Capture the cell that displays the provided text and extract its (X, Y) central coordinate. 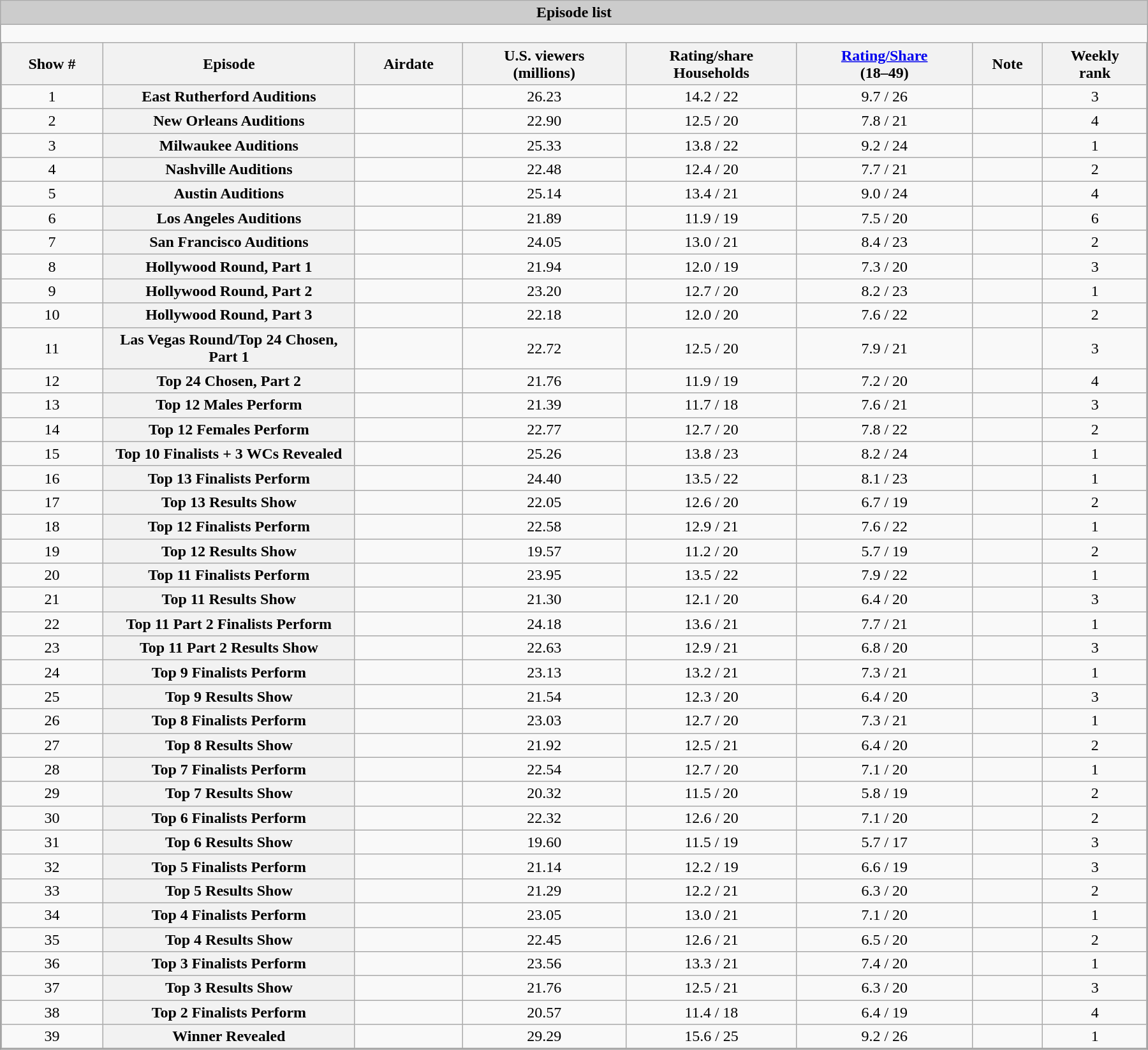
Top 7 Results Show (228, 794)
7.6 / 21 (884, 405)
Airdate (408, 64)
Top 12 Finalists Perform (228, 526)
22.45 (545, 940)
11.4 / 18 (712, 1012)
13 (52, 405)
12.0 / 19 (712, 267)
5.8 / 19 (884, 794)
38 (52, 1012)
7.5 / 20 (884, 218)
Top 13 Results Show (228, 502)
33 (52, 891)
20 (52, 575)
21.29 (545, 891)
Rating/Share(18–49) (884, 64)
12.4 / 20 (712, 170)
Hollywood Round, Part 2 (228, 291)
Top 3 Results Show (228, 988)
21.54 (545, 697)
Top 9 Finalists Perform (228, 672)
31 (52, 842)
21.94 (545, 267)
Milwaukee Auditions (228, 145)
5.7 / 19 (884, 551)
10 (52, 315)
29 (52, 794)
21.30 (545, 600)
Top 12 Males Perform (228, 405)
9.0 / 24 (884, 194)
Episode (228, 64)
8.4 / 23 (884, 242)
6.5 / 20 (884, 940)
Top 6 Finalists Perform (228, 818)
21.14 (545, 866)
29.29 (545, 1037)
25.26 (545, 454)
6.7 / 19 (884, 502)
7.3 / 20 (884, 267)
12.2 / 19 (712, 866)
7 (52, 242)
22.77 (545, 429)
19.60 (545, 842)
37 (52, 988)
Top 4 Finalists Perform (228, 915)
Top 4 Results Show (228, 940)
Winner Revealed (228, 1037)
12.1 / 20 (712, 600)
Hollywood Round, Part 1 (228, 267)
32 (52, 866)
Los Angeles Auditions (228, 218)
Top 7 Finalists Perform (228, 769)
13.2 / 21 (712, 672)
Top 24 Chosen, Part 2 (228, 381)
7.2 / 20 (884, 381)
35 (52, 940)
19 (52, 551)
24.40 (545, 478)
Show # (52, 64)
Las Vegas Round/Top 24 Chosen, Part 1 (228, 348)
21.89 (545, 218)
23.13 (545, 672)
13.8 / 23 (712, 454)
15 (52, 454)
11.7 / 18 (712, 405)
23.03 (545, 721)
6.4 / 19 (884, 1012)
9.2 / 26 (884, 1037)
25 (52, 697)
14 (52, 429)
30 (52, 818)
13.3 / 21 (712, 964)
12.6 / 21 (712, 940)
6.8 / 20 (884, 648)
Top 5 Results Show (228, 891)
Top 2 Finalists Perform (228, 1012)
23.56 (545, 964)
23.20 (545, 291)
12 (52, 381)
11.5 / 20 (712, 794)
12.0 / 20 (712, 315)
27 (52, 745)
8.1 / 23 (884, 478)
28 (52, 769)
Top 11 Results Show (228, 600)
13.4 / 21 (712, 194)
22.63 (545, 648)
Top 8 Finalists Perform (228, 721)
New Orleans Auditions (228, 121)
25.33 (545, 145)
Top 5 Finalists Perform (228, 866)
26.23 (545, 96)
36 (52, 964)
24 (52, 672)
Hollywood Round, Part 3 (228, 315)
Nashville Auditions (228, 170)
Top 12 Females Perform (228, 429)
13.8 / 22 (712, 145)
12.3 / 20 (712, 697)
Top 3 Finalists Perform (228, 964)
19.57 (545, 551)
22.58 (545, 526)
Note (1008, 64)
11.2 / 20 (712, 551)
Episode list (574, 13)
9 (52, 291)
Top 13 Finalists Perform (228, 478)
26 (52, 721)
21 (52, 600)
23.95 (545, 575)
14.2 / 22 (712, 96)
Top 9 Results Show (228, 697)
24.05 (545, 242)
6.6 / 19 (884, 866)
7.9 / 22 (884, 575)
23 (52, 648)
8.2 / 23 (884, 291)
U.S. viewers(millions) (545, 64)
22.54 (545, 769)
Top 11 Part 2 Results Show (228, 648)
22.48 (545, 170)
12.2 / 21 (712, 891)
Top 12 Results Show (228, 551)
16 (52, 478)
8.2 / 24 (884, 454)
15.6 / 25 (712, 1037)
17 (52, 502)
Austin Auditions (228, 194)
San Francisco Auditions (228, 242)
11 (52, 348)
7.9 / 21 (884, 348)
34 (52, 915)
Top 11 Part 2 Finalists Perform (228, 624)
7.8 / 21 (884, 121)
23.05 (545, 915)
22.05 (545, 502)
22.32 (545, 818)
Top 6 Results Show (228, 842)
Top 10 Finalists + 3 WCs Revealed (228, 454)
22 (52, 624)
11.5 / 19 (712, 842)
21.39 (545, 405)
24.18 (545, 624)
Top 11 Finalists Perform (228, 575)
Rating/shareHouseholds (712, 64)
20.57 (545, 1012)
5.7 / 17 (884, 842)
5 (52, 194)
9.7 / 26 (884, 96)
22.18 (545, 315)
21.92 (545, 745)
22.72 (545, 348)
18 (52, 526)
20.32 (545, 794)
9.2 / 24 (884, 145)
8 (52, 267)
East Rutherford Auditions (228, 96)
13.6 / 21 (712, 624)
25.14 (545, 194)
22.90 (545, 121)
Weeklyrank (1094, 64)
7.8 / 22 (884, 429)
7.4 / 20 (884, 964)
Top 8 Results Show (228, 745)
39 (52, 1037)
